From the cell containing the given text, extract its center point as [X, Y] coordinate. 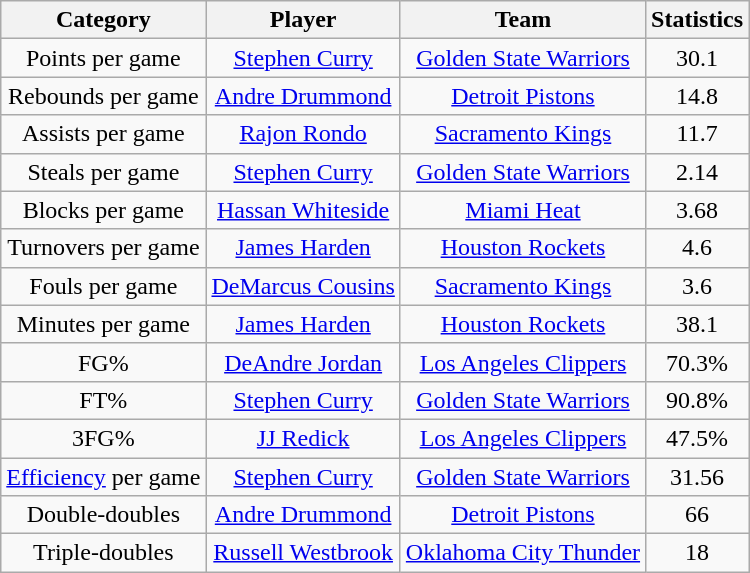
4.6 [698, 248]
DeAndre Jordan [303, 362]
Minutes per game [104, 324]
Statistics [698, 20]
31.56 [698, 477]
Triple-doubles [104, 553]
38.1 [698, 324]
JJ Redick [303, 438]
Efficiency per game [104, 477]
2.14 [698, 172]
47.5% [698, 438]
3.6 [698, 286]
Blocks per game [104, 210]
Miami Heat [522, 210]
Rajon Rondo [303, 134]
11.7 [698, 134]
70.3% [698, 362]
66 [698, 515]
Turnovers per game [104, 248]
DeMarcus Cousins [303, 286]
Steals per game [104, 172]
Rebounds per game [104, 96]
Assists per game [104, 134]
Category [104, 20]
3FG% [104, 438]
Hassan Whiteside [303, 210]
Points per game [104, 58]
14.8 [698, 96]
Player [303, 20]
FG% [104, 362]
FT% [104, 400]
Fouls per game [104, 286]
Oklahoma City Thunder [522, 553]
Team [522, 20]
90.8% [698, 400]
18 [698, 553]
Double-doubles [104, 515]
Russell Westbrook [303, 553]
30.1 [698, 58]
3.68 [698, 210]
